Return the [X, Y] coordinate for the center point of the cell that contains the specified text.  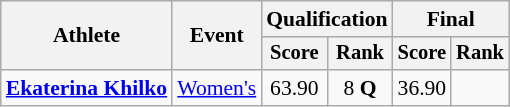
Women's [216, 88]
Qualification [326, 19]
Final [451, 19]
8 Q [360, 88]
63.90 [294, 88]
Athlete [86, 36]
Ekaterina Khilko [86, 88]
Event [216, 36]
36.90 [422, 88]
